Detect which cell encompasses the target text, then output its (X, Y) center coordinate. 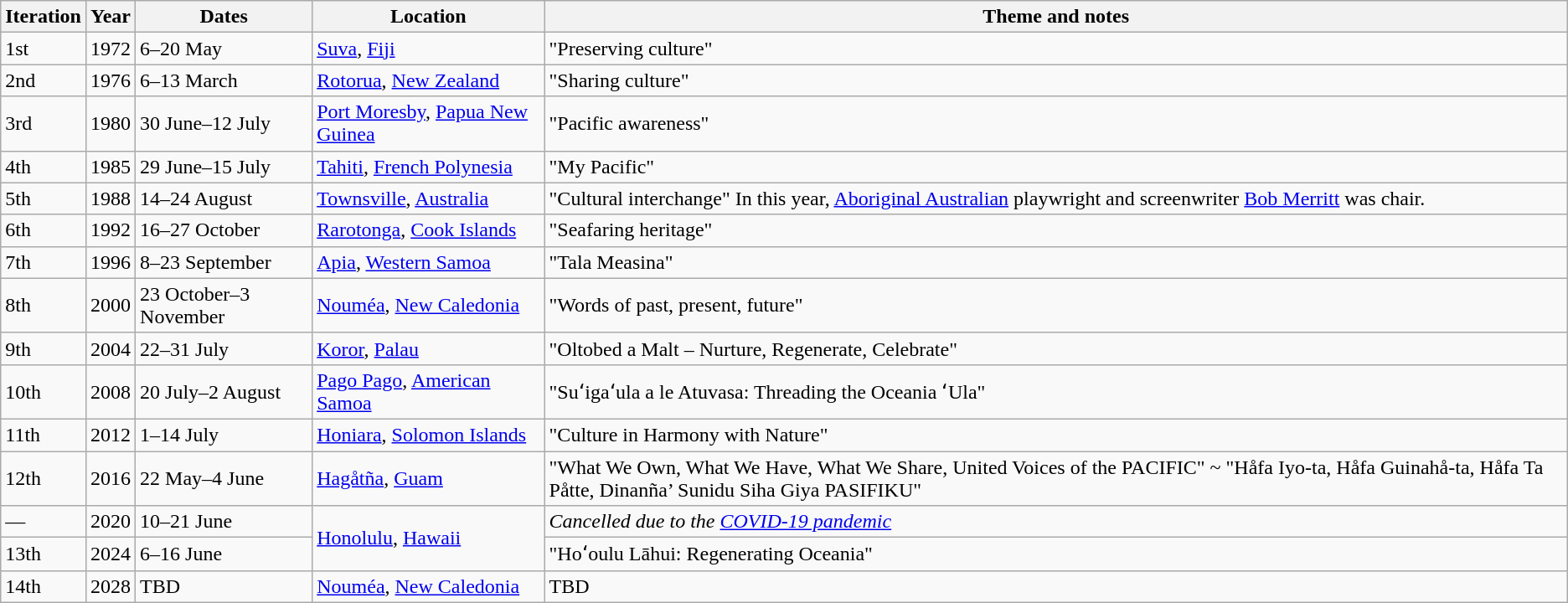
30 June–12 July (224, 124)
Rarotonga, Cook Islands (429, 230)
1992 (111, 230)
29 June–15 July (224, 167)
1–14 July (224, 435)
Apia, Western Samoa (429, 262)
Theme and notes (1055, 17)
7th (44, 262)
5th (44, 198)
"Preserving culture" (1055, 49)
14–24 August (224, 198)
6–20 May (224, 49)
2008 (111, 392)
"Pacific awareness" (1055, 124)
16–27 October (224, 230)
"Hoʻoulu Lāhui: Regenerating Oceania" (1055, 554)
9th (44, 348)
22 May–4 June (224, 477)
12th (44, 477)
3rd (44, 124)
10th (44, 392)
— (44, 522)
10–21 June (224, 522)
Iteration (44, 17)
2012 (111, 435)
"My Pacific" (1055, 167)
"Suʻigaʻula a le Atuvasa: Threading the Oceania ʻUla" (1055, 392)
2024 (111, 554)
Tahiti, French Polynesia (429, 167)
1996 (111, 262)
23 October–3 November (224, 305)
1976 (111, 80)
1988 (111, 198)
6th (44, 230)
2020 (111, 522)
14th (44, 586)
Port Moresby, Papua New Guinea (429, 124)
11th (44, 435)
"Cultural interchange" In this year, Aboriginal Australian playwright and screenwriter Bob Merritt was chair. (1055, 198)
"Sharing culture" (1055, 80)
1985 (111, 167)
Hagåtña, Guam (429, 477)
1st (44, 49)
2000 (111, 305)
4th (44, 167)
Dates (224, 17)
6–16 June (224, 554)
Pago Pago, American Samoa (429, 392)
Rotorua, New Zealand (429, 80)
13th (44, 554)
1980 (111, 124)
Cancelled due to the COVID-19 pandemic (1055, 522)
2028 (111, 586)
2016 (111, 477)
Honiara, Solomon Islands (429, 435)
Koror, Palau (429, 348)
8th (44, 305)
20 July–2 August (224, 392)
"Tala Measina" (1055, 262)
2004 (111, 348)
Townsville, Australia (429, 198)
Honolulu, Hawaii (429, 539)
"Words of past, present, future" (1055, 305)
"Oltobed a Malt – Nurture, Regenerate, Celebrate" (1055, 348)
"Seafaring heritage" (1055, 230)
8–23 September (224, 262)
1972 (111, 49)
Year (111, 17)
Suva, Fiji (429, 49)
"Culture in Harmony with Nature" (1055, 435)
6–13 March (224, 80)
22–31 July (224, 348)
Location (429, 17)
2nd (44, 80)
